Search for the cell housing the specified text and yield its [x, y] center coordinate. 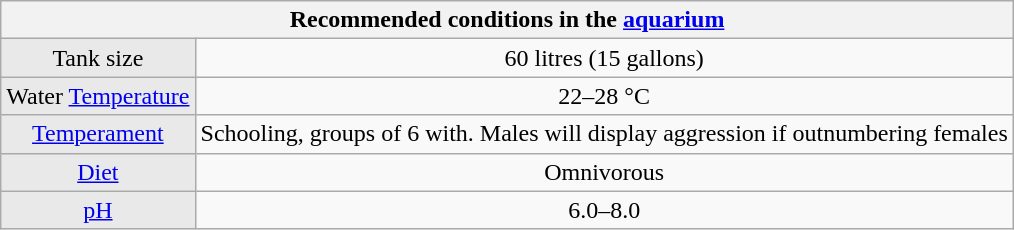
Schooling, groups of 6 with. Males will display aggression if outnumbering females [604, 134]
Temperament [98, 134]
Tank size [98, 58]
Recommended conditions in the aquarium [508, 20]
Water Temperature [98, 96]
22–28 °C [604, 96]
6.0–8.0 [604, 210]
Diet [98, 172]
pH [98, 210]
Omnivorous [604, 172]
60 litres (15 gallons) [604, 58]
